Identify which cell holds the provided text, then report its [X, Y] central coordinate. 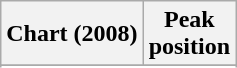
Chart (2008) [72, 34]
Peak position [189, 34]
